Return the [X, Y] coordinate for the center point of the cell that contains the specified text.  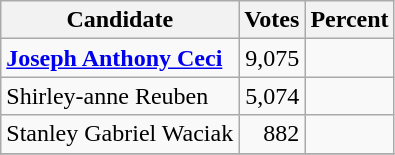
Joseph Anthony Ceci [120, 58]
Shirley-anne Reuben [120, 96]
9,075 [272, 58]
5,074 [272, 96]
Percent [350, 20]
Votes [272, 20]
Stanley Gabriel Waciak [120, 134]
882 [272, 134]
Candidate [120, 20]
